Provide the (X, Y) coordinate of the cell's center where the given text is located.  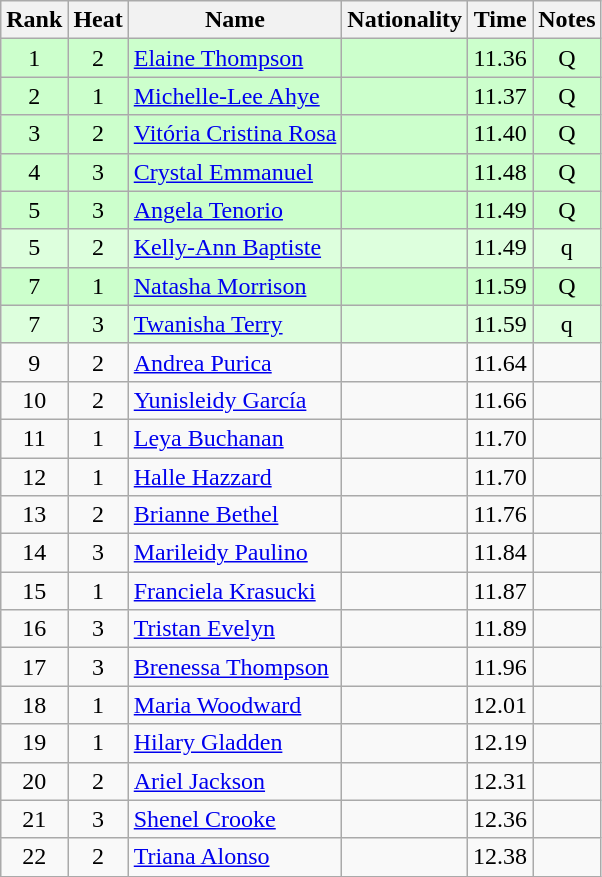
Elaine Thompson (235, 58)
11.64 (500, 362)
Andrea Purica (235, 362)
12.01 (500, 705)
4 (34, 172)
Hilary Gladden (235, 743)
11.36 (500, 58)
11.40 (500, 134)
16 (34, 629)
19 (34, 743)
Kelly-Ann Baptiste (235, 248)
Angela Tenorio (235, 210)
11.37 (500, 96)
Tristan Evelyn (235, 629)
Natasha Morrison (235, 286)
22 (34, 857)
Yunisleidy García (235, 400)
12.19 (500, 743)
21 (34, 819)
Halle Hazzard (235, 477)
Heat (98, 20)
18 (34, 705)
Michelle-Lee Ahye (235, 96)
Triana Alonso (235, 857)
12.31 (500, 781)
Name (235, 20)
Franciela Krasucki (235, 591)
Marileidy Paulino (235, 553)
Maria Woodward (235, 705)
11.96 (500, 667)
12 (34, 477)
11.76 (500, 515)
15 (34, 591)
Notes (567, 20)
12.38 (500, 857)
Time (500, 20)
20 (34, 781)
Twanisha Terry (235, 324)
10 (34, 400)
17 (34, 667)
Shenel Crooke (235, 819)
Brenessa Thompson (235, 667)
11 (34, 438)
Vitória Cristina Rosa (235, 134)
11.84 (500, 553)
Rank (34, 20)
14 (34, 553)
11.66 (500, 400)
13 (34, 515)
9 (34, 362)
11.87 (500, 591)
Leya Buchanan (235, 438)
Nationality (405, 20)
Brianne Bethel (235, 515)
12.36 (500, 819)
Crystal Emmanuel (235, 172)
Ariel Jackson (235, 781)
11.48 (500, 172)
11.89 (500, 629)
